Scan for the cell matching the given text and deliver its (x, y) coordinate at center. 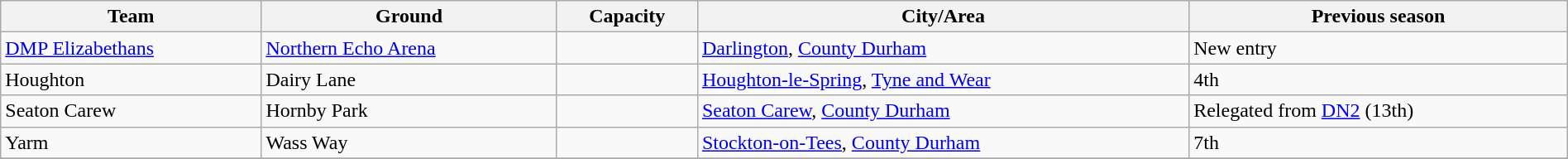
Dairy Lane (409, 79)
Yarm (131, 142)
Houghton-le-Spring, Tyne and Wear (943, 79)
Capacity (627, 17)
Previous season (1379, 17)
7th (1379, 142)
Houghton (131, 79)
Team (131, 17)
Seaton Carew, County Durham (943, 111)
Wass Way (409, 142)
4th (1379, 79)
Ground (409, 17)
Stockton-on-Tees, County Durham (943, 142)
New entry (1379, 48)
Hornby Park (409, 111)
Darlington, County Durham (943, 48)
Seaton Carew (131, 111)
Relegated from DN2 (13th) (1379, 111)
DMP Elizabethans (131, 48)
City/Area (943, 17)
Northern Echo Arena (409, 48)
